Capture the cell that displays the provided text and extract its (X, Y) central coordinate. 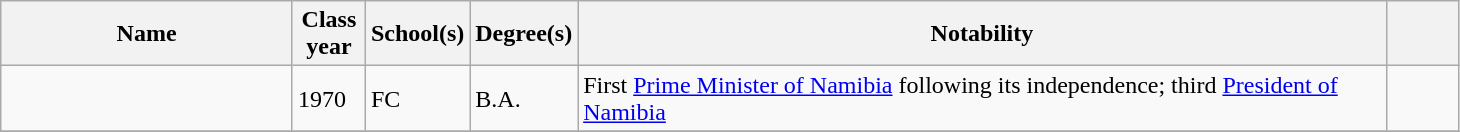
Notability (982, 34)
Class year (328, 34)
FC (417, 98)
First Prime Minister of Namibia following its independence; third President of Namibia (982, 98)
B.A. (524, 98)
Degree(s) (524, 34)
School(s) (417, 34)
1970 (328, 98)
Name (147, 34)
